Search for the cell housing the specified text and yield its [x, y] center coordinate. 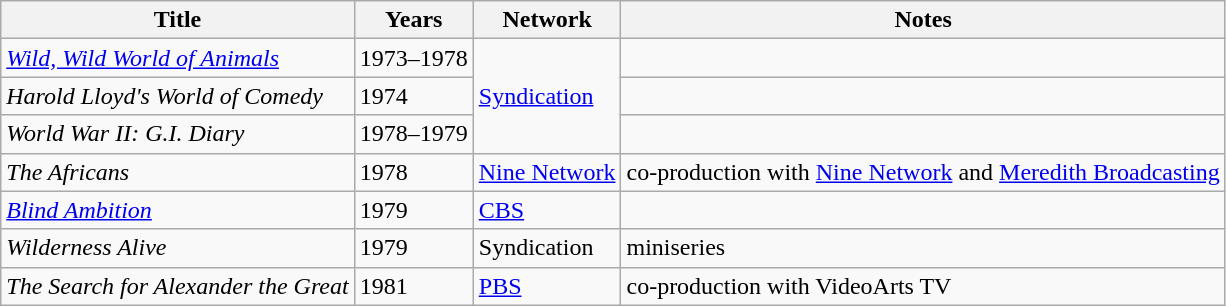
The Africans [178, 172]
1978–1979 [414, 134]
World War II: G.I. Diary [178, 134]
Years [414, 20]
miniseries [923, 248]
CBS [547, 210]
co-production with Nine Network and Meredith Broadcasting [923, 172]
Notes [923, 20]
1974 [414, 96]
1978 [414, 172]
1973–1978 [414, 58]
1981 [414, 286]
Wilderness Alive [178, 248]
Network [547, 20]
Harold Lloyd's World of Comedy [178, 96]
PBS [547, 286]
co-production with VideoArts TV [923, 286]
Title [178, 20]
Blind Ambition [178, 210]
Nine Network [547, 172]
The Search for Alexander the Great [178, 286]
Wild, Wild World of Animals [178, 58]
